For the text-containing cell, return its midpoint in [x, y] coordinate format. 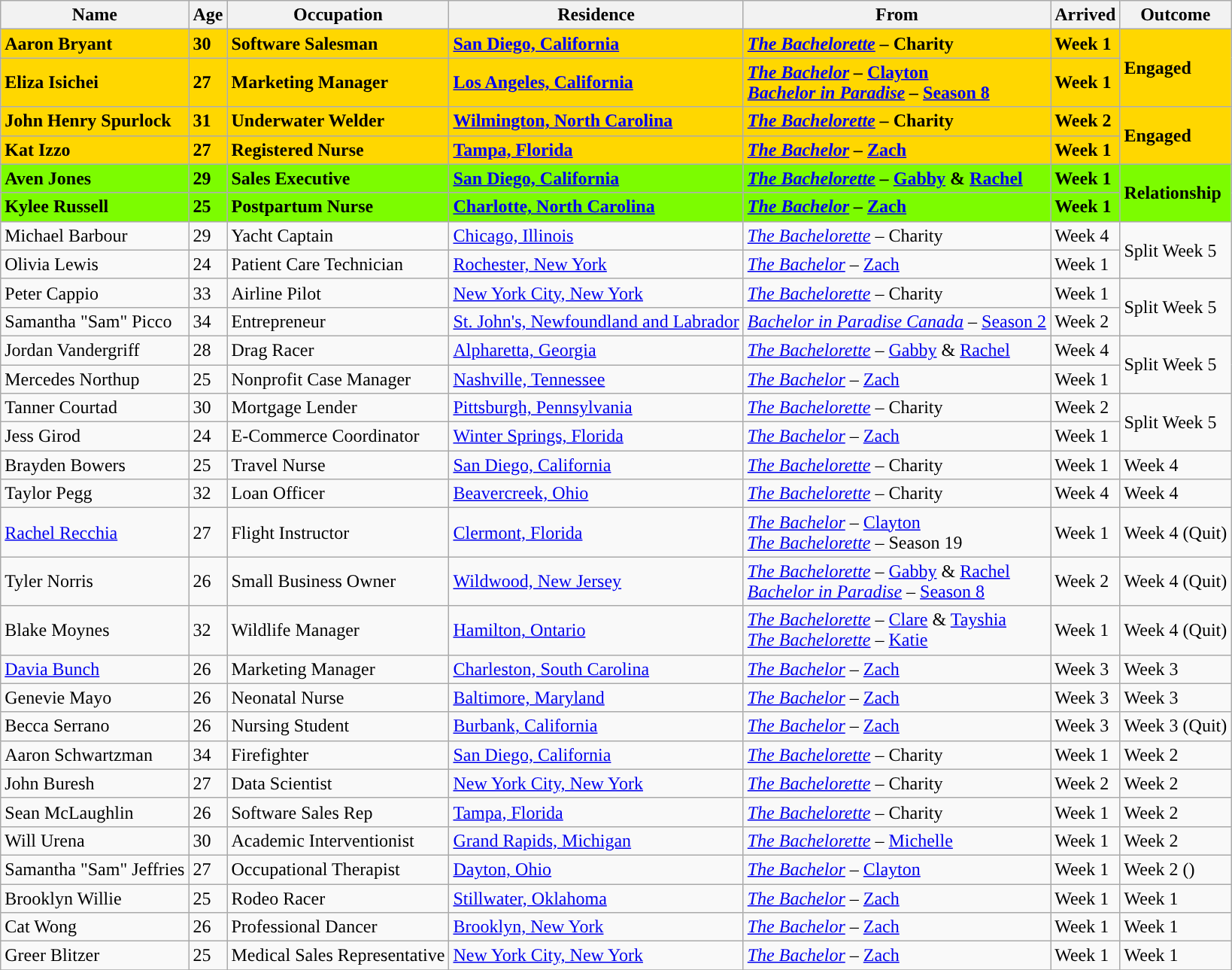
Yacht Captain [338, 236]
Cat Wong [95, 927]
Grand Rapids, Michigan [596, 841]
Data Scientist [338, 783]
Drag Racer [338, 350]
St. John's, Newfoundland and Labrador [596, 321]
Winter Springs, Florida [596, 436]
Registered Nurse [338, 150]
John Buresh [95, 783]
Blake Moynes [95, 631]
Will Urena [95, 841]
Baltimore, Maryland [596, 698]
Jordan Vandergriff [95, 350]
Residence [596, 15]
Underwater Welder [338, 121]
Aven Jones [95, 178]
Medical Sales Representative [338, 956]
Nursing Student [338, 726]
Loan Officer [338, 494]
Eliza Isichei [95, 83]
The Bachelorette – Michelle [897, 841]
Davia Bunch [95, 669]
Los Angeles, California [596, 83]
Sales Executive [338, 178]
Entrepreneur [338, 321]
Hamilton, Ontario [596, 631]
Week 2 () [1176, 869]
Professional Dancer [338, 927]
Greer Blitzer [95, 956]
Patient Care Technician [338, 264]
Firefighter [338, 755]
Mercedes Northup [95, 379]
Aaron Bryant [95, 44]
Aaron Schwartzman [95, 755]
Small Business Owner [338, 581]
Flight Instructor [338, 533]
Kat Izzo [95, 150]
Brooklyn Willie [95, 898]
Wildlife Manager [338, 631]
The Bachelorette – Gabby & RachelBachelor in Paradise – Season 8 [897, 581]
Stillwater, Oklahoma [596, 898]
Occupation [338, 15]
Rochester, New York [596, 264]
Olivia Lewis [95, 264]
E-Commerce Coordinator [338, 436]
Pittsburgh, Pennsylvania [596, 408]
Dayton, Ohio [596, 869]
Relationship [1176, 193]
Brayden Bowers [95, 465]
Name [95, 15]
Travel Nurse [338, 465]
Kylee Russell [95, 207]
Burbank, California [596, 726]
28 [208, 350]
Brooklyn, New York [596, 927]
Mortgage Lender [338, 408]
Jess Girod [95, 436]
The Bachelor – Clayton [897, 869]
Charleston, South Carolina [596, 669]
Age [208, 15]
The Bachelor – ClaytonThe Bachelorette – Season 19 [897, 533]
Bachelor in Paradise Canada – Season 2 [897, 321]
Rodeo Racer [338, 898]
Occupational Therapist [338, 869]
Chicago, Illinois [596, 236]
Tyler Norris [95, 581]
Software Salesman [338, 44]
The Bachelorette – Clare & TayshiaThe Bachelorette – Katie [897, 631]
Nashville, Tennessee [596, 379]
Arrived [1085, 15]
Wilmington, North Carolina [596, 121]
Peter Cappio [95, 293]
Tanner Courtad [95, 408]
Alpharetta, Georgia [596, 350]
Samantha "Sam" Picco [95, 321]
Genevie Mayo [95, 698]
Week 3 (Quit) [1176, 726]
The Bachelor – ClaytonBachelor in Paradise – Season 8 [897, 83]
Becca Serrano [95, 726]
Rachel Recchia [95, 533]
Academic Interventionist [338, 841]
Wildwood, New Jersey [596, 581]
33 [208, 293]
Samantha "Sam" Jeffries [95, 869]
Outcome [1176, 15]
Michael Barbour [95, 236]
From [897, 15]
John Henry Spurlock [95, 121]
Beavercreek, Ohio [596, 494]
Nonprofit Case Manager [338, 379]
Clermont, Florida [596, 533]
Charlotte, North Carolina [596, 207]
31 [208, 121]
Software Sales Rep [338, 812]
Neonatal Nurse [338, 698]
Postpartum Nurse [338, 207]
Sean McLaughlin [95, 812]
Airline Pilot [338, 293]
Taylor Pegg [95, 494]
